Identify which cell holds the provided text, then report its [X, Y] central coordinate. 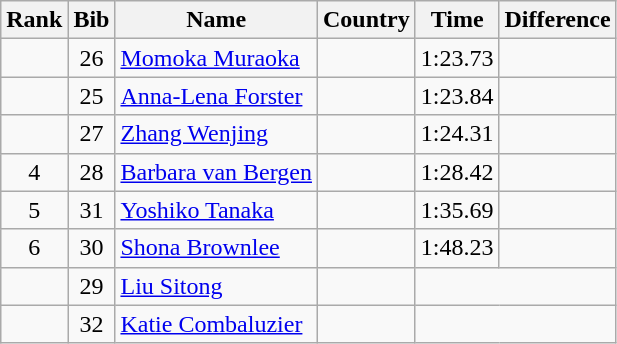
4 [34, 172]
Time [457, 20]
Katie Combaluzier [216, 324]
Name [216, 20]
32 [92, 324]
26 [92, 58]
1:28.42 [457, 172]
Liu Sitong [216, 286]
1:48.23 [457, 248]
30 [92, 248]
Rank [34, 20]
Country [366, 20]
28 [92, 172]
Momoka Muraoka [216, 58]
Difference [558, 20]
Shona Brownlee [216, 248]
27 [92, 134]
31 [92, 210]
1:35.69 [457, 210]
Barbara van Bergen [216, 172]
5 [34, 210]
25 [92, 96]
Zhang Wenjing [216, 134]
Bib [92, 20]
Yoshiko Tanaka [216, 210]
1:24.31 [457, 134]
1:23.84 [457, 96]
1:23.73 [457, 58]
6 [34, 248]
Anna-Lena Forster [216, 96]
29 [92, 286]
